Pinpoint the cell where the given text exists, returning its [x, y] midpoint coordinate. 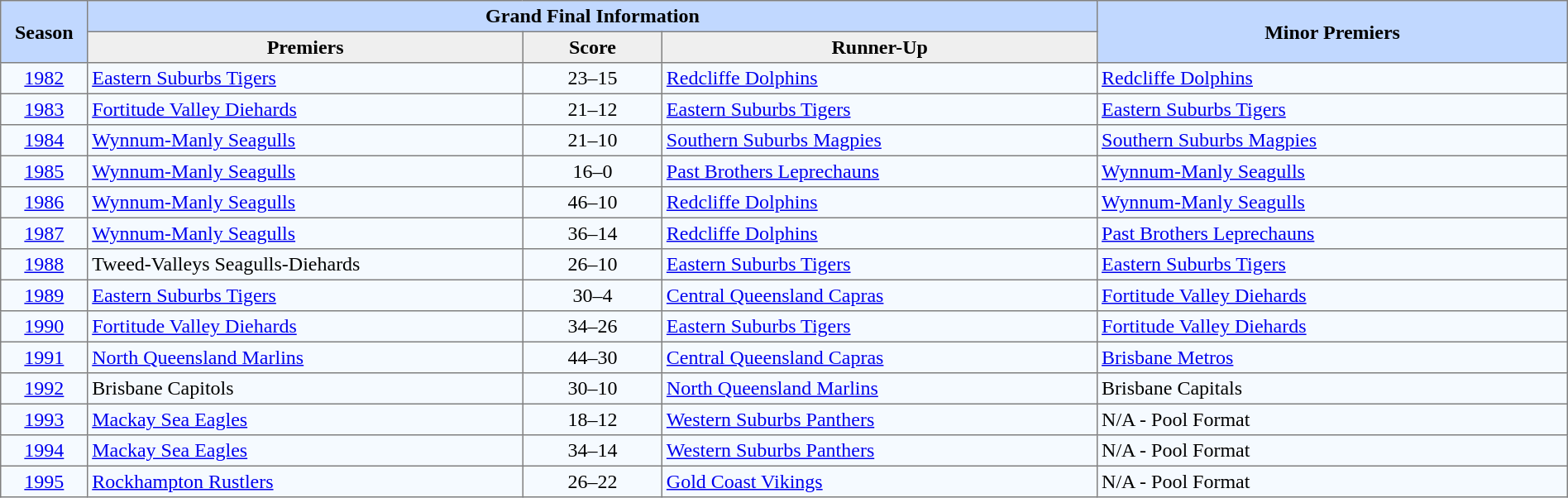
Brisbane Metros [1332, 357]
1995 [45, 481]
1982 [45, 79]
30–10 [592, 389]
Grand Final Information [592, 17]
1985 [45, 171]
1991 [45, 357]
21–10 [592, 141]
1989 [45, 295]
1990 [45, 327]
Season [45, 31]
44–30 [592, 357]
1992 [45, 389]
1994 [45, 451]
Brisbane Capitals [1332, 389]
30–4 [592, 295]
Premiers [305, 47]
Score [592, 47]
Runner-Up [880, 47]
16–0 [592, 171]
Rockhampton Rustlers [305, 481]
46–10 [592, 203]
34–14 [592, 451]
Minor Premiers [1332, 31]
Gold Coast Vikings [880, 481]
18–12 [592, 419]
21–12 [592, 109]
1986 [45, 203]
26–10 [592, 265]
1993 [45, 419]
1983 [45, 109]
26–22 [592, 481]
34–26 [592, 327]
Tweed-Valleys Seagulls-Diehards [305, 265]
1984 [45, 141]
Brisbane Capitols [305, 389]
1987 [45, 233]
1988 [45, 265]
36–14 [592, 233]
23–15 [592, 79]
